Output the [x, y] coordinate of the center of the cell containing the given text.  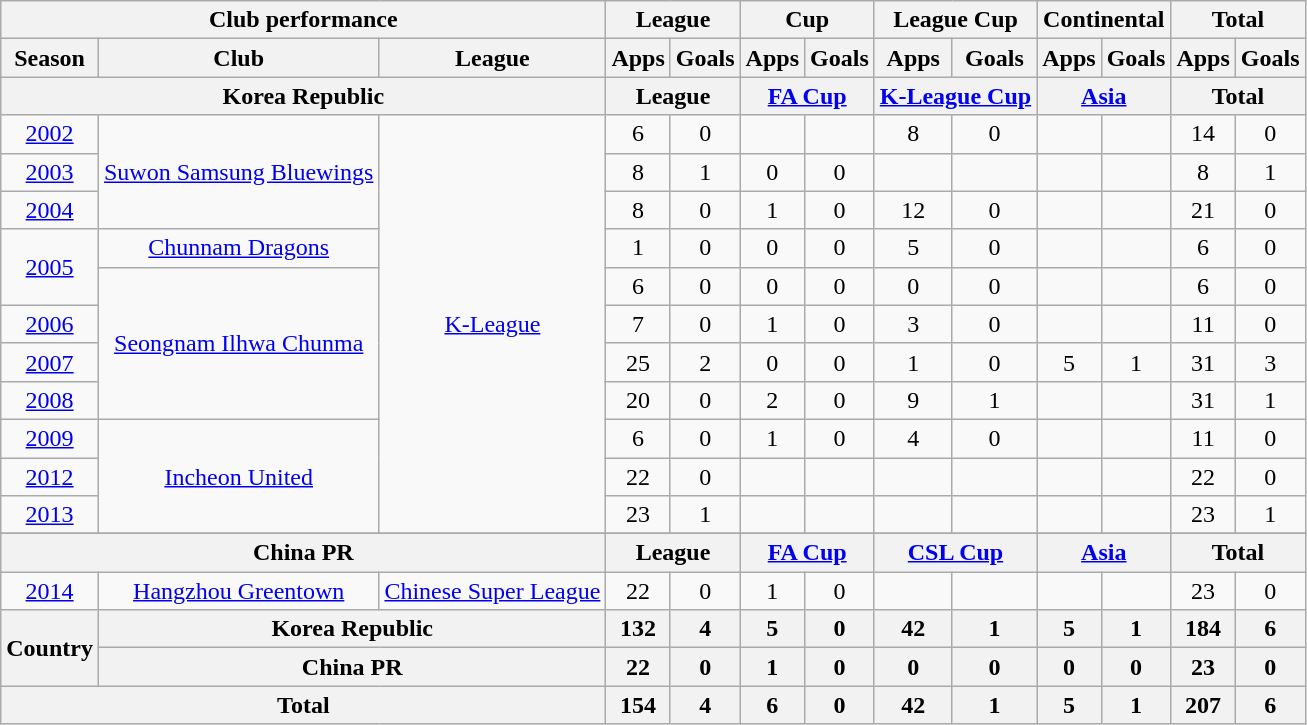
25 [638, 362]
2012 [50, 477]
132 [638, 629]
9 [913, 400]
20 [638, 400]
League Cup [955, 20]
Club performance [304, 20]
2005 [50, 267]
K-League Cup [955, 96]
Hangzhou Greentown [238, 591]
2007 [50, 362]
Country [50, 648]
2002 [50, 134]
Cup [807, 20]
14 [1203, 134]
184 [1203, 629]
2006 [50, 324]
Incheon United [238, 476]
7 [638, 324]
2003 [50, 172]
Club [238, 58]
CSL Cup [955, 553]
Continental [1104, 20]
Seongnam Ilhwa Chunma [238, 343]
Chinese Super League [492, 591]
Suwon Samsung Bluewings [238, 172]
2013 [50, 515]
12 [913, 210]
21 [1203, 210]
207 [1203, 705]
Chunnam Dragons [238, 248]
2004 [50, 210]
154 [638, 705]
K-League [492, 324]
Season [50, 58]
2014 [50, 591]
2008 [50, 400]
2009 [50, 438]
